Detect which cell encompasses the target text, then output its (x, y) center coordinate. 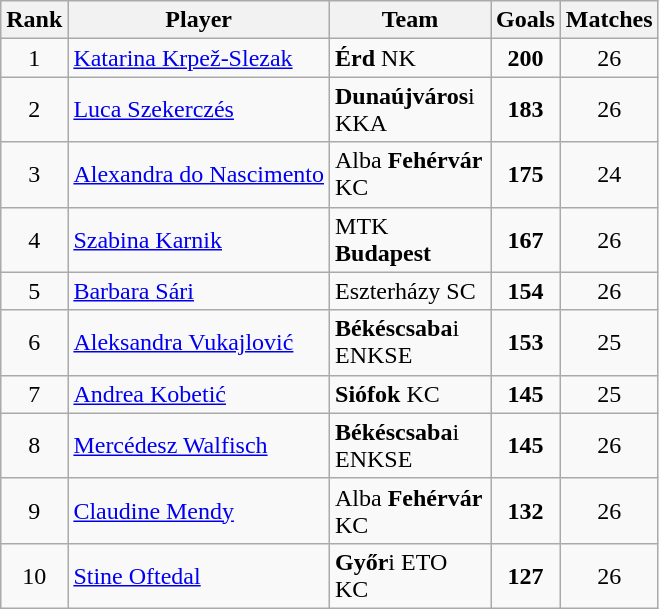
Stine Oftedal (199, 576)
Andrea Kobetić (199, 394)
Claudine Mendy (199, 510)
9 (34, 510)
Alexandra do Nascimento (199, 174)
Luca Szekerczés (199, 110)
24 (609, 174)
Barbara Sári (199, 291)
3 (34, 174)
8 (34, 446)
2 (34, 110)
154 (526, 291)
Siófok KC (410, 394)
1 (34, 58)
MTK Budapest (410, 240)
5 (34, 291)
Rank (34, 20)
10 (34, 576)
Mercédesz Walfisch (199, 446)
183 (526, 110)
200 (526, 58)
Team (410, 20)
7 (34, 394)
127 (526, 576)
132 (526, 510)
Dunaújvárosi KKA (410, 110)
167 (526, 240)
Aleksandra Vukajlović (199, 342)
Katarina Krpež-Slezak (199, 58)
Player (199, 20)
6 (34, 342)
153 (526, 342)
Szabina Karnik (199, 240)
4 (34, 240)
175 (526, 174)
Érd NK (410, 58)
Eszterházy SC (410, 291)
Matches (609, 20)
Győri ETO KC (410, 576)
Goals (526, 20)
